Identify which cell holds the provided text, then report its [x, y] central coordinate. 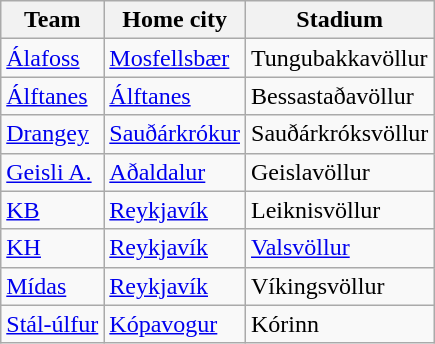
Kópavogur [175, 324]
Mosfellsbær [175, 58]
Bessastaðavöllur [340, 96]
Tungubakkavöllur [340, 58]
Valsvöllur [340, 248]
Stadium [340, 20]
Home city [175, 20]
Sauðárkróksvöllur [340, 134]
Team [52, 20]
Álafoss [52, 58]
KH [52, 248]
Leiknisvöllur [340, 210]
Geislavöllur [340, 172]
Kórinn [340, 324]
KB [52, 210]
Stál-úlfur [52, 324]
Aðaldalur [175, 172]
Víkingsvöllur [340, 286]
Geisli A. [52, 172]
Mídas [52, 286]
Sauðárkrókur [175, 134]
Drangey [52, 134]
